Return [X, Y] of the center of cell containing provided text 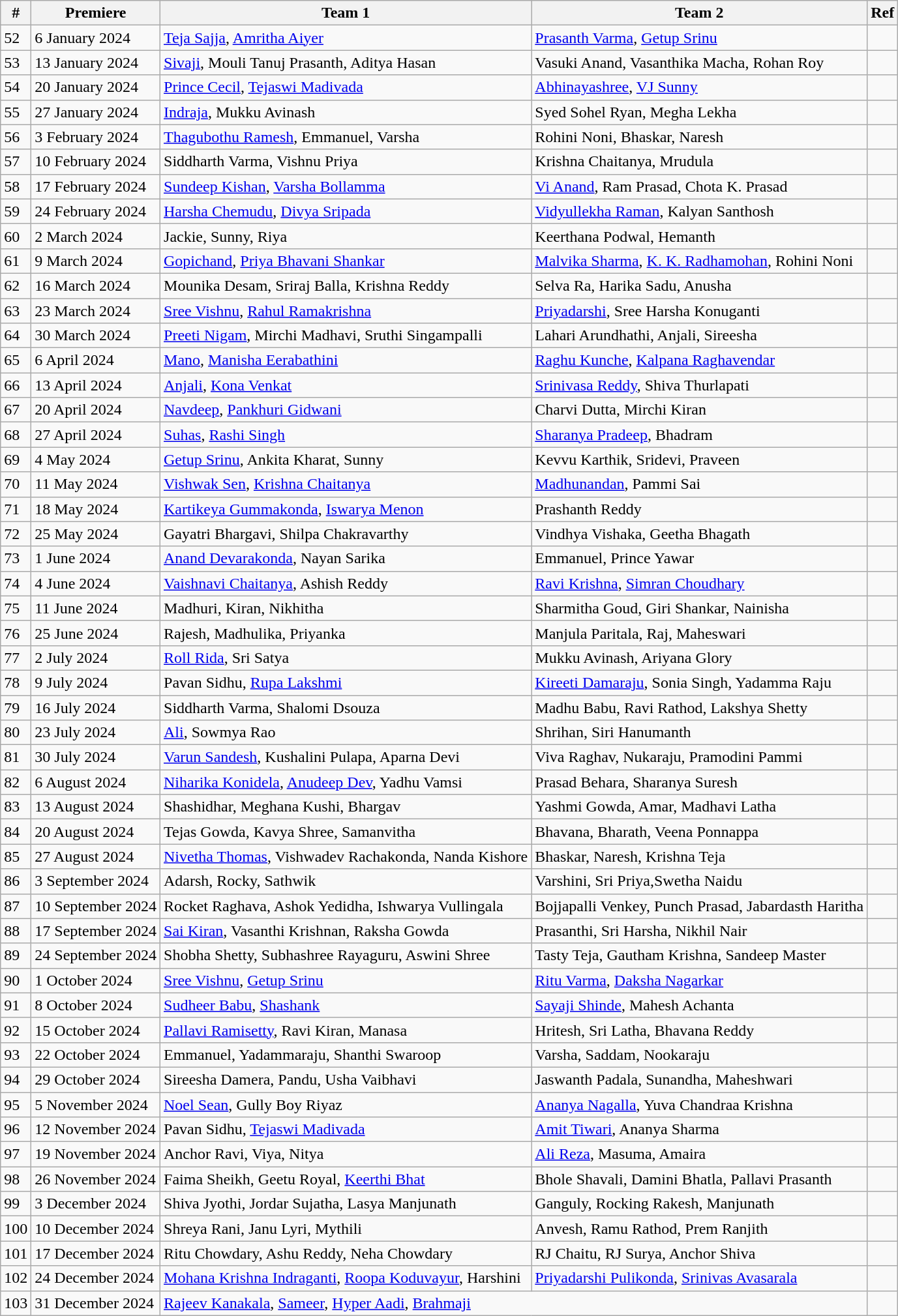
2 March 2024 [96, 236]
101 [16, 1253]
19 November 2024 [96, 1154]
23 March 2024 [96, 311]
Madhunandan, Pammi Sai [699, 484]
Suhas, Rashi Singh [346, 435]
Vishwak Sen, Krishna Chaitanya [346, 484]
5 November 2024 [96, 1105]
Indraja, Mukku Avinash [346, 112]
6 April 2024 [96, 360]
Teja Sajja, Amritha Aiyer [346, 38]
18 May 2024 [96, 509]
Viva Raghav, Nukaraju, Pramodini Pammi [699, 757]
Selva Ra, Harika Sadu, Anusha [699, 285]
Kevvu Karthik, Sridevi, Praveen [699, 460]
Yashmi Gowda, Amar, Madhavi Latha [699, 807]
71 [16, 509]
Anand Devarakonda, Nayan Sarika [346, 559]
Roll Rida, Sri Satya [346, 658]
Mano, Manisha Eerabathini [346, 360]
81 [16, 757]
27 August 2024 [96, 856]
Preeti Nigam, Mirchi Madhavi, Sruthi Singampalli [346, 336]
Sree Vishnu, Rahul Ramakrishna [346, 311]
68 [16, 435]
93 [16, 1055]
Sharmitha Goud, Giri Shankar, Nainisha [699, 608]
53 [16, 63]
17 December 2024 [96, 1253]
Prasanthi, Sri Harsha, Nikhil Nair [699, 931]
Charvi Dutta, Mirchi Kiran [699, 410]
Ritu Varma, Daksha Nagarkar [699, 980]
# [16, 13]
9 July 2024 [96, 682]
Ref [883, 13]
100 [16, 1229]
Anvesh, Ramu Rathod, Prem Ranjith [699, 1229]
Sudheer Babu, Shashank [346, 1005]
97 [16, 1154]
64 [16, 336]
60 [16, 236]
Nivetha Thomas, Vishwadev Rachakonda, Nanda Kishore [346, 856]
84 [16, 832]
Abhinayashree, VJ Sunny [699, 87]
Kartikeya Gummakonda, Iswarya Menon [346, 509]
Sundeep Kishan, Varsha Bollamma [346, 186]
Vi Anand, Ram Prasad, Chota K. Prasad [699, 186]
8 October 2024 [96, 1005]
Rohini Noni, Bhaskar, Naresh [699, 137]
Tasty Teja, Gautham Krishna, Sandeep Master [699, 956]
65 [16, 360]
Bojjapalli Venkey, Punch Prasad, Jabardasth Haritha [699, 906]
20 January 2024 [96, 87]
Team 2 [699, 13]
Ali Reza, Masuma, Amaira [699, 1154]
73 [16, 559]
11 May 2024 [96, 484]
RJ Chaitu, RJ Surya, Anchor Shiva [699, 1253]
25 May 2024 [96, 534]
Madhu Babu, Ravi Rathod, Lakshya Shetty [699, 707]
Emmanuel, Prince Yawar [699, 559]
Priyadarshi Pulikonda, Srinivas Avasarala [699, 1278]
16 March 2024 [96, 285]
Prashanth Reddy [699, 509]
86 [16, 881]
Vaishnavi Chaitanya, Ashish Reddy [346, 583]
Shashidhar, Meghana Kushi, Bhargav [346, 807]
Syed Sohel Ryan, Megha Lekha [699, 112]
17 February 2024 [96, 186]
Kireeti Damaraju, Sonia Singh, Yadamma Raju [699, 682]
Premiere [96, 13]
103 [16, 1303]
Shreya Rani, Janu Lyri, Mythili [346, 1229]
Ritu Chowdary, Ashu Reddy, Neha Chowdary [346, 1253]
82 [16, 782]
67 [16, 410]
63 [16, 311]
Varshini, Sri Priya,Swetha Naidu [699, 881]
30 July 2024 [96, 757]
99 [16, 1204]
Sai Kiran, Vasanthi Krishnan, Raksha Gowda [346, 931]
6 January 2024 [96, 38]
Prince Cecil, Tejaswi Madivada [346, 87]
Niharika Konidela, Anudeep Dev, Yadhu Vamsi [346, 782]
3 February 2024 [96, 137]
Adarsh, Rocky, Sathwik [346, 881]
57 [16, 162]
Sree Vishnu, Getup Srinu [346, 980]
78 [16, 682]
69 [16, 460]
Malvika Sharma, K. K. Radhamohan, Rohini Noni [699, 261]
61 [16, 261]
Siddharth Varma, Vishnu Priya [346, 162]
Priyadarshi, Sree Harsha Konuganti [699, 311]
83 [16, 807]
80 [16, 733]
16 July 2024 [96, 707]
66 [16, 385]
Sivaji, Mouli Tanuj Prasanth, Aditya Hasan [346, 63]
Bhaskar, Naresh, Krishna Teja [699, 856]
Shiva Jyothi, Jordar Sujatha, Lasya Manjunath [346, 1204]
Team 1 [346, 13]
Hritesh, Sri Latha, Bhavana Reddy [699, 1030]
9 March 2024 [96, 261]
Faima Sheikh, Geetu Royal, Keerthi Bhat [346, 1179]
89 [16, 956]
25 June 2024 [96, 633]
Pallavi Ramisetty, Ravi Kiran, Manasa [346, 1030]
90 [16, 980]
62 [16, 285]
20 August 2024 [96, 832]
6 August 2024 [96, 782]
Tejas Gowda, Kavya Shree, Samanvitha [346, 832]
10 February 2024 [96, 162]
75 [16, 608]
70 [16, 484]
4 May 2024 [96, 460]
Noel Sean, Gully Boy Riyaz [346, 1105]
Shrihan, Siri Hanumanth [699, 733]
15 October 2024 [96, 1030]
22 October 2024 [96, 1055]
Pavan Sidhu, Rupa Lakshmi [346, 682]
Keerthana Podwal, Hemanth [699, 236]
85 [16, 856]
24 February 2024 [96, 211]
Bhavana, Bharath, Veena Ponnappa [699, 832]
3 September 2024 [96, 881]
27 January 2024 [96, 112]
10 September 2024 [96, 906]
Navdeep, Pankhuri Gidwani [346, 410]
Varsha, Saddam, Nookaraju [699, 1055]
Vasuki Anand, Vasanthika Macha, Rohan Roy [699, 63]
88 [16, 931]
27 April 2024 [96, 435]
Thagubothu Ramesh, Emmanuel, Varsha [346, 137]
Jaswanth Padala, Sunandha, Maheshwari [699, 1079]
3 December 2024 [96, 1204]
Mukku Avinash, Ariyana Glory [699, 658]
55 [16, 112]
59 [16, 211]
Pavan Sidhu, Tejaswi Madivada [346, 1130]
94 [16, 1079]
91 [16, 1005]
Rajesh, Madhulika, Priyanka [346, 633]
Ganguly, Rocking Rakesh, Manjunath [699, 1204]
79 [16, 707]
Harsha Chemudu, Divya Sripada [346, 211]
56 [16, 137]
Sharanya Pradeep, Bhadram [699, 435]
Emmanuel, Yadammaraju, Shanthi Swaroop [346, 1055]
87 [16, 906]
Anchor Ravi, Viya, Nitya [346, 1154]
23 July 2024 [96, 733]
Getup Srinu, Ankita Kharat, Sunny [346, 460]
4 June 2024 [96, 583]
Anjali, Kona Venkat [346, 385]
Sayaji Shinde, Mahesh Achanta [699, 1005]
10 December 2024 [96, 1229]
Ravi Krishna, Simran Choudhary [699, 583]
Prasad Behara, Sharanya Suresh [699, 782]
96 [16, 1130]
95 [16, 1105]
92 [16, 1030]
Shobha Shetty, Subhashree Rayaguru, Aswini Shree [346, 956]
58 [16, 186]
72 [16, 534]
Raghu Kunche, Kalpana Raghavendar [699, 360]
1 June 2024 [96, 559]
24 December 2024 [96, 1278]
13 August 2024 [96, 807]
20 April 2024 [96, 410]
54 [16, 87]
24 September 2024 [96, 956]
Mohana Krishna Indraganti, Roopa Koduvayur, Harshini [346, 1278]
Gayatri Bhargavi, Shilpa Chakravarthy [346, 534]
Siddharth Varma, Shalomi Dsouza [346, 707]
30 March 2024 [96, 336]
Srinivasa Reddy, Shiva Thurlapati [699, 385]
Sireesha Damera, Pandu, Usha Vaibhavi [346, 1079]
1 October 2024 [96, 980]
76 [16, 633]
Manjula Paritala, Raj, Maheswari [699, 633]
12 November 2024 [96, 1130]
52 [16, 38]
Vidyullekha Raman, Kalyan Santhosh [699, 211]
2 July 2024 [96, 658]
Vindhya Vishaka, Geetha Bhagath [699, 534]
Lahari Arundhathi, Anjali, Sireesha [699, 336]
Ananya Nagalla, Yuva Chandraa Krishna [699, 1105]
Mounika Desam, Sriraj Balla, Krishna Reddy [346, 285]
13 January 2024 [96, 63]
Amit Tiwari, Ananya Sharma [699, 1130]
Bhole Shavali, Damini Bhatla, Pallavi Prasanth [699, 1179]
Jackie, Sunny, Riya [346, 236]
31 December 2024 [96, 1303]
Varun Sandesh, Kushalini Pulapa, Aparna Devi [346, 757]
Rocket Raghava, Ashok Yedidha, Ishwarya Vullingala [346, 906]
Madhuri, Kiran, Nikhitha [346, 608]
98 [16, 1179]
29 October 2024 [96, 1079]
Krishna Chaitanya, Mrudula [699, 162]
17 September 2024 [96, 931]
13 April 2024 [96, 385]
11 June 2024 [96, 608]
77 [16, 658]
Ali, Sowmya Rao [346, 733]
Rajeev Kanakala, Sameer, Hyper Aadi, Brahmaji [514, 1303]
Prasanth Varma, Getup Srinu [699, 38]
26 November 2024 [96, 1179]
74 [16, 583]
102 [16, 1278]
Gopichand, Priya Bhavani Shankar [346, 261]
